Detect which cell encompasses the target text, then output its [X, Y] center coordinate. 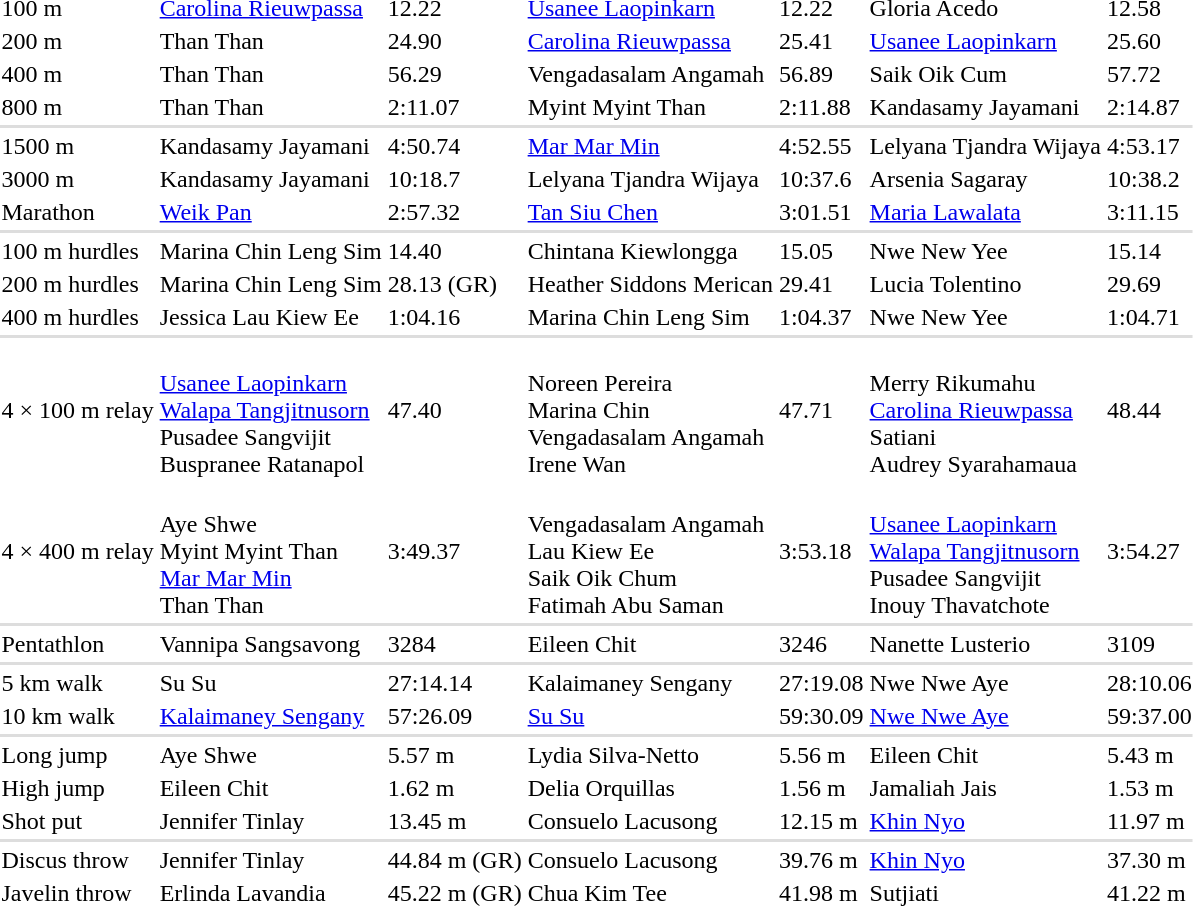
Heather Siddons Merican [650, 284]
400 m [78, 74]
2:11.88 [821, 107]
10 km walk [78, 716]
5.43 m [1149, 755]
59:30.09 [821, 716]
Noreen PereiraMarina ChinVengadasalam AngamahIrene Wan [650, 410]
Usanee LaopinkarnWalapa TangjitnusornPusadee SangvijitInouy Thavatchote [985, 551]
Usanee Laopinkarn [985, 41]
2:14.87 [1149, 107]
200 m [78, 41]
1500 m [78, 146]
Jessica Lau Kiew Ee [270, 317]
Long jump [78, 755]
5 km walk [78, 683]
400 m hurdles [78, 317]
12.15 m [821, 821]
15.14 [1149, 251]
High jump [78, 788]
4:53.17 [1149, 146]
44.84 m (GR) [454, 860]
1.62 m [454, 788]
1.53 m [1149, 788]
800 m [78, 107]
Tan Siu Chen [650, 212]
10:37.6 [821, 179]
Nanette Lusterio [985, 644]
47.40 [454, 410]
Saik Oik Cum [985, 74]
1:04.71 [1149, 317]
Aye Shwe [270, 755]
Lucia Tolentino [985, 284]
4 × 400 m relay [78, 551]
3284 [454, 644]
Vengadasalam AngamahLau Kiew EeSaik Oik ChumFatimah Abu Saman [650, 551]
Delia Orquillas [650, 788]
1:04.16 [454, 317]
3:11.15 [1149, 212]
Carolina Rieuwpassa [650, 41]
3:53.18 [821, 551]
Maria Lawalata [985, 212]
39.76 m [821, 860]
4:50.74 [454, 146]
11.97 m [1149, 821]
Marathon [78, 212]
3109 [1149, 644]
3:01.51 [821, 212]
29.41 [821, 284]
27:14.14 [454, 683]
25.60 [1149, 41]
Vengadasalam Angamah [650, 74]
28.13 (GR) [454, 284]
Mar Mar Min [650, 146]
27:19.08 [821, 683]
3246 [821, 644]
Jamaliah Jais [985, 788]
47.71 [821, 410]
1:04.37 [821, 317]
Merry RikumahuCarolina RieuwpassaSatianiAudrey Syarahamaua [985, 410]
3:54.27 [1149, 551]
Aye ShweMyint Myint ThanMar Mar MinThan Than [270, 551]
24.90 [454, 41]
Chintana Kiewlongga [650, 251]
28:10.06 [1149, 683]
3000 m [78, 179]
37.30 m [1149, 860]
10:38.2 [1149, 179]
3:49.37 [454, 551]
Arsenia Sagaray [985, 179]
100 m hurdles [78, 251]
200 m hurdles [78, 284]
29.69 [1149, 284]
4 × 100 m relay [78, 410]
59:37.00 [1149, 716]
56.29 [454, 74]
13.45 m [454, 821]
Myint Myint Than [650, 107]
57:26.09 [454, 716]
2:57.32 [454, 212]
Usanee LaopinkarnWalapa TangjitnusornPusadee SangvijitBuspranee Ratanapol [270, 410]
57.72 [1149, 74]
5.56 m [821, 755]
2:11.07 [454, 107]
56.89 [821, 74]
10:18.7 [454, 179]
4:52.55 [821, 146]
Pentathlon [78, 644]
Weik Pan [270, 212]
Shot put [78, 821]
Discus throw [78, 860]
Vannipa Sangsavong [270, 644]
25.41 [821, 41]
14.40 [454, 251]
1.56 m [821, 788]
15.05 [821, 251]
Lydia Silva-Netto [650, 755]
48.44 [1149, 410]
5.57 m [454, 755]
